Pinpoint the cell where the given text exists, returning its (x, y) midpoint coordinate. 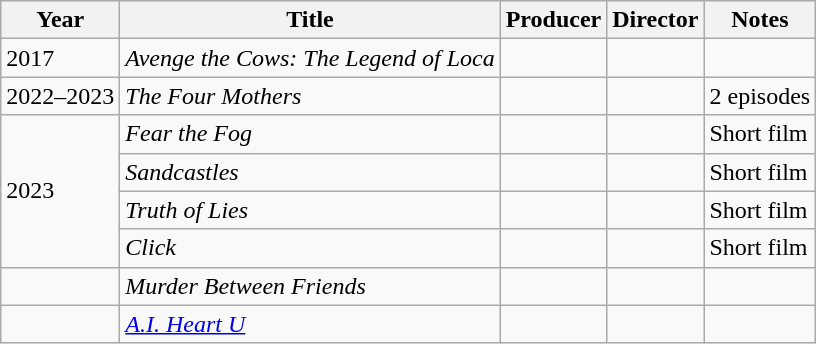
2023 (60, 191)
2 episodes (760, 96)
A.I. Heart U (310, 324)
Click (310, 248)
Director (656, 20)
Title (310, 20)
Fear the Fog (310, 134)
Sandcastles (310, 172)
Avenge the Cows: The Legend of Loca (310, 58)
Year (60, 20)
Truth of Lies (310, 210)
Notes (760, 20)
2022–2023 (60, 96)
2017 (60, 58)
Murder Between Friends (310, 286)
The Four Mothers (310, 96)
Producer (554, 20)
